Extract the (X, Y) coordinate from the center of the cell holding the provided text.  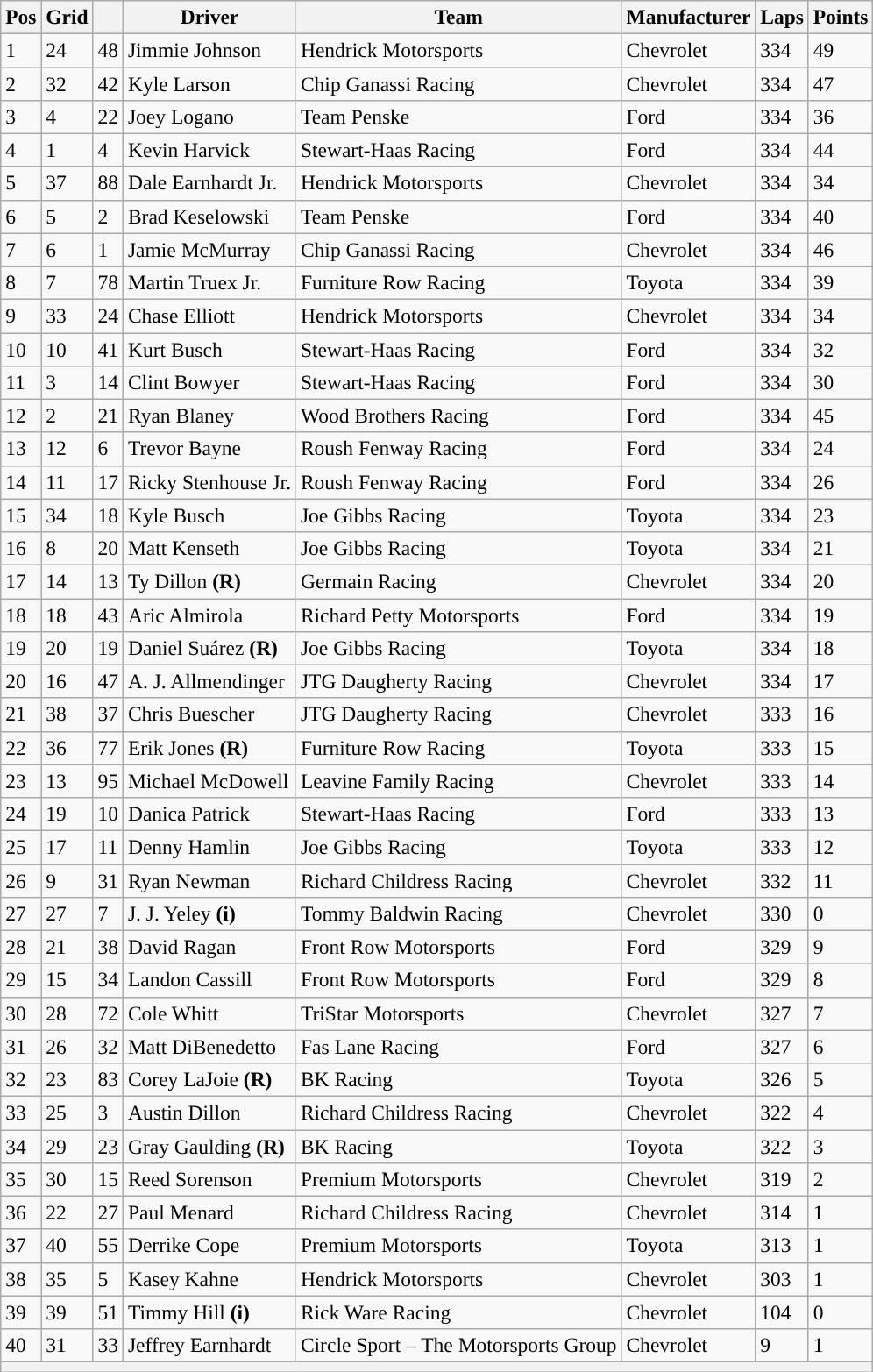
Rick Ware Racing (458, 1312)
Trevor Bayne (209, 449)
Paul Menard (209, 1212)
Martin Truex Jr. (209, 282)
Matt DiBenedetto (209, 1047)
Wood Brothers Racing (458, 416)
Ryan Newman (209, 880)
Michael McDowell (209, 781)
55 (108, 1246)
Jamie McMurray (209, 250)
Team (458, 17)
88 (108, 183)
49 (841, 50)
45 (841, 416)
Corey LaJoie (R) (209, 1079)
Germain Racing (458, 581)
313 (782, 1246)
Landon Cassill (209, 980)
332 (782, 880)
Kurt Busch (209, 349)
Danica Patrick (209, 814)
Austin Dillon (209, 1113)
Ty Dillon (R) (209, 581)
Reed Sorenson (209, 1179)
314 (782, 1212)
J. J. Yeley (i) (209, 913)
Kyle Busch (209, 515)
Manufacturer (689, 17)
Ryan Blaney (209, 416)
Chris Buescher (209, 714)
46 (841, 250)
Kasey Kahne (209, 1279)
51 (108, 1312)
Gray Gaulding (R) (209, 1146)
Timmy Hill (i) (209, 1312)
Driver (209, 17)
Tommy Baldwin Racing (458, 913)
Leavine Family Racing (458, 781)
A. J. Allmendinger (209, 681)
Aric Almirola (209, 615)
44 (841, 150)
Jimmie Johnson (209, 50)
Circle Sport – The Motorsports Group (458, 1345)
Brad Keselowski (209, 217)
Points (841, 17)
Erik Jones (R) (209, 748)
72 (108, 1013)
David Ragan (209, 947)
Jeffrey Earnhardt (209, 1345)
319 (782, 1179)
TriStar Motorsports (458, 1013)
Clint Bowyer (209, 382)
Matt Kenseth (209, 548)
Joey Logano (209, 117)
Grid (67, 17)
95 (108, 781)
Laps (782, 17)
Kyle Larson (209, 83)
Fas Lane Racing (458, 1047)
41 (108, 349)
104 (782, 1312)
Kevin Harvick (209, 150)
Pos (21, 17)
Denny Hamlin (209, 847)
48 (108, 50)
Derrike Cope (209, 1246)
303 (782, 1279)
77 (108, 748)
Cole Whitt (209, 1013)
43 (108, 615)
326 (782, 1079)
Chase Elliott (209, 316)
42 (108, 83)
Richard Petty Motorsports (458, 615)
Dale Earnhardt Jr. (209, 183)
78 (108, 282)
330 (782, 913)
Daniel Suárez (R) (209, 648)
83 (108, 1079)
Ricky Stenhouse Jr. (209, 482)
